Extract the [x, y] coordinate from the center of the cell holding the provided text.  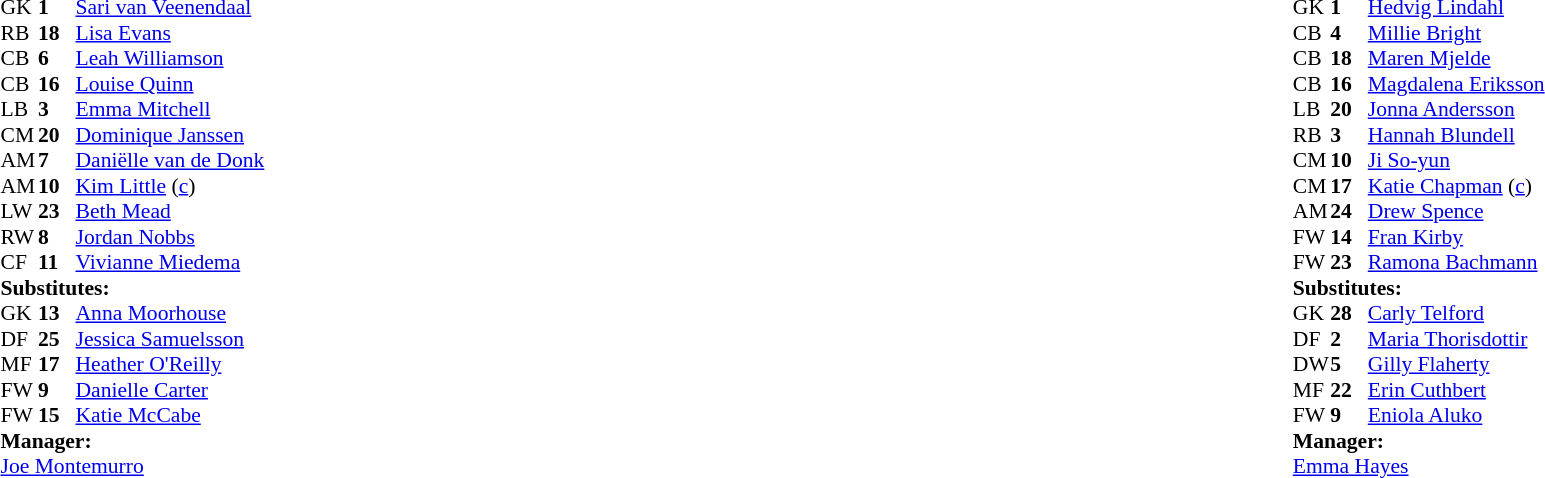
Vivianne Miedema [170, 263]
Maren Mjelde [1456, 59]
Carly Telford [1456, 313]
Beth Mead [170, 211]
4 [1349, 33]
25 [57, 339]
Erin Cuthbert [1456, 390]
Kim Little (c) [170, 186]
Fran Kirby [1456, 237]
Magdalena Eriksson [1456, 84]
LW [19, 211]
Gilly Flaherty [1456, 365]
Leah Williamson [170, 59]
15 [57, 415]
Louise Quinn [170, 84]
Millie Bright [1456, 33]
2 [1349, 339]
Jessica Samuelsson [170, 339]
Emma Mitchell [170, 109]
Katie McCabe [170, 415]
22 [1349, 390]
DW [1312, 365]
Drew Spence [1456, 211]
Eniola Aluko [1456, 415]
Daniëlle van de Donk [170, 161]
Danielle Carter [170, 390]
CF [19, 263]
Anna Moorhouse [170, 313]
14 [1349, 237]
Maria Thorisdottir [1456, 339]
Ji So-yun [1456, 161]
Jordan Nobbs [170, 237]
28 [1349, 313]
RW [19, 237]
5 [1349, 365]
Jonna Andersson [1456, 109]
Lisa Evans [170, 33]
Katie Chapman (c) [1456, 186]
Dominique Janssen [170, 135]
6 [57, 59]
8 [57, 237]
Hannah Blundell [1456, 135]
Heather O'Reilly [170, 365]
24 [1349, 211]
7 [57, 161]
13 [57, 313]
11 [57, 263]
Ramona Bachmann [1456, 263]
